Search for the cell housing the specified text and yield its (X, Y) center coordinate. 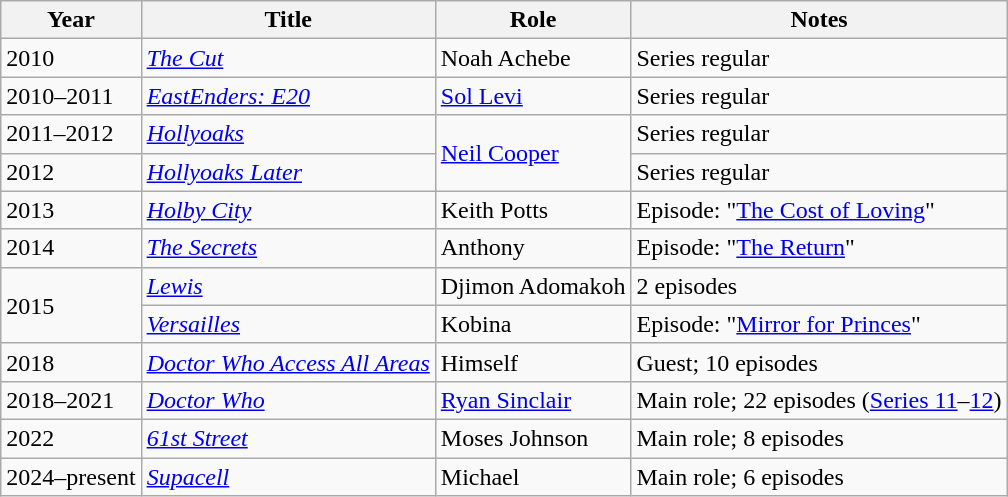
Moses Johnson (533, 438)
Anthony (533, 248)
Holby City (288, 210)
2018–2021 (71, 400)
Episode: "The Return" (819, 248)
61st Street (288, 438)
2024–present (71, 477)
2014 (71, 248)
2013 (71, 210)
2010 (71, 58)
Main role; 6 episodes (819, 477)
Title (288, 20)
Michael (533, 477)
Doctor Who (288, 400)
Kobina (533, 324)
The Cut (288, 58)
Doctor Who Access All Areas (288, 362)
Hollyoaks (288, 134)
Supacell (288, 477)
Djimon Adomakoh (533, 286)
Versailles (288, 324)
Notes (819, 20)
2015 (71, 305)
Noah Achebe (533, 58)
2018 (71, 362)
Keith Potts (533, 210)
Himself (533, 362)
Year (71, 20)
2010–2011 (71, 96)
Hollyoaks Later (288, 172)
Ryan Sinclair (533, 400)
2012 (71, 172)
Guest; 10 episodes (819, 362)
Episode: "Mirror for Princes" (819, 324)
Main role; 22 episodes (Series 11–12) (819, 400)
2 episodes (819, 286)
Episode: "The Cost of Loving" (819, 210)
Main role; 8 episodes (819, 438)
Sol Levi (533, 96)
The Secrets (288, 248)
Lewis (288, 286)
2022 (71, 438)
Role (533, 20)
EastEnders: E20 (288, 96)
2011–2012 (71, 134)
Neil Cooper (533, 153)
